Scan for the cell matching the given text and deliver its (x, y) coordinate at center. 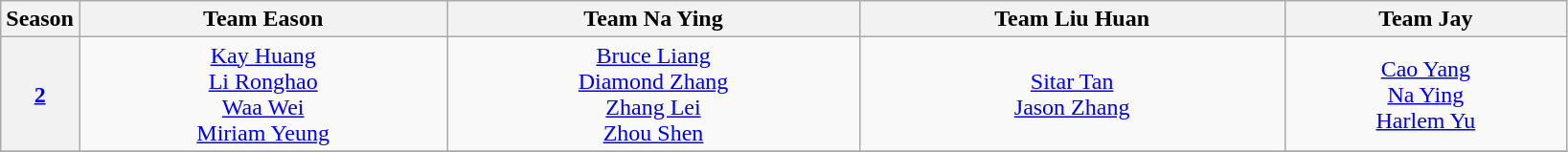
Sitar TanJason Zhang (1072, 94)
2 (40, 94)
Kay HuangLi RonghaoWaa WeiMiriam Yeung (262, 94)
Cao YangNa YingHarlem Yu (1425, 94)
Team Eason (262, 19)
Season (40, 19)
Team Liu Huan (1072, 19)
Team Jay (1425, 19)
Team Na Ying (653, 19)
Bruce LiangDiamond ZhangZhang LeiZhou Shen (653, 94)
